Find where the given text appears and provide that cell's center as [x, y] coordinate. 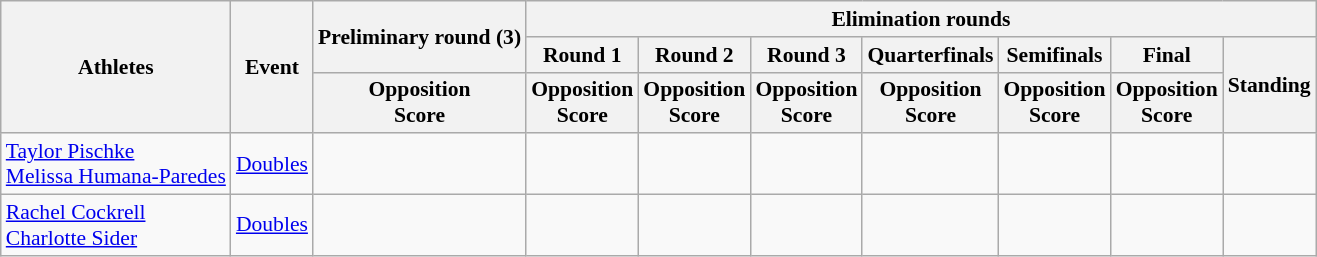
Quarterfinals [930, 55]
Event [272, 67]
Rachel Cockrell Charlotte Sider [116, 226]
Round 3 [806, 55]
Semifinals [1055, 55]
Elimination rounds [920, 19]
Athletes [116, 67]
Preliminary round (3) [420, 36]
Taylor Pischke Melissa Humana-Paredes [116, 164]
Standing [1270, 86]
Round 1 [582, 55]
Final [1167, 55]
Round 2 [694, 55]
